Search for the cell housing the specified text and yield its [X, Y] center coordinate. 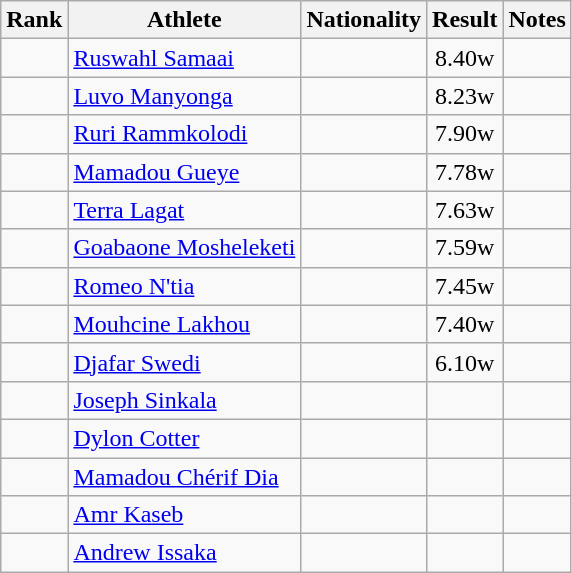
Ruswahl Samaai [184, 58]
6.10w [465, 362]
Luvo Manyonga [184, 96]
Notes [537, 20]
7.59w [465, 248]
8.40w [465, 58]
7.63w [465, 210]
Andrew Issaka [184, 553]
Joseph Sinkala [184, 400]
Amr Kaseb [184, 515]
7.78w [465, 172]
Goabaone Mosheleketi [184, 248]
Djafar Swedi [184, 362]
Dylon Cotter [184, 438]
7.90w [465, 134]
Terra Lagat [184, 210]
Ruri Rammkolodi [184, 134]
Athlete [184, 20]
8.23w [465, 96]
Mamadou Chérif Dia [184, 477]
7.45w [465, 286]
Romeo N'tia [184, 286]
7.40w [465, 324]
Mamadou Gueye [184, 172]
Rank [34, 20]
Mouhcine Lakhou [184, 324]
Nationality [364, 20]
Result [465, 20]
